Provide the (X, Y) coordinate of the cell's center where the given text is located.  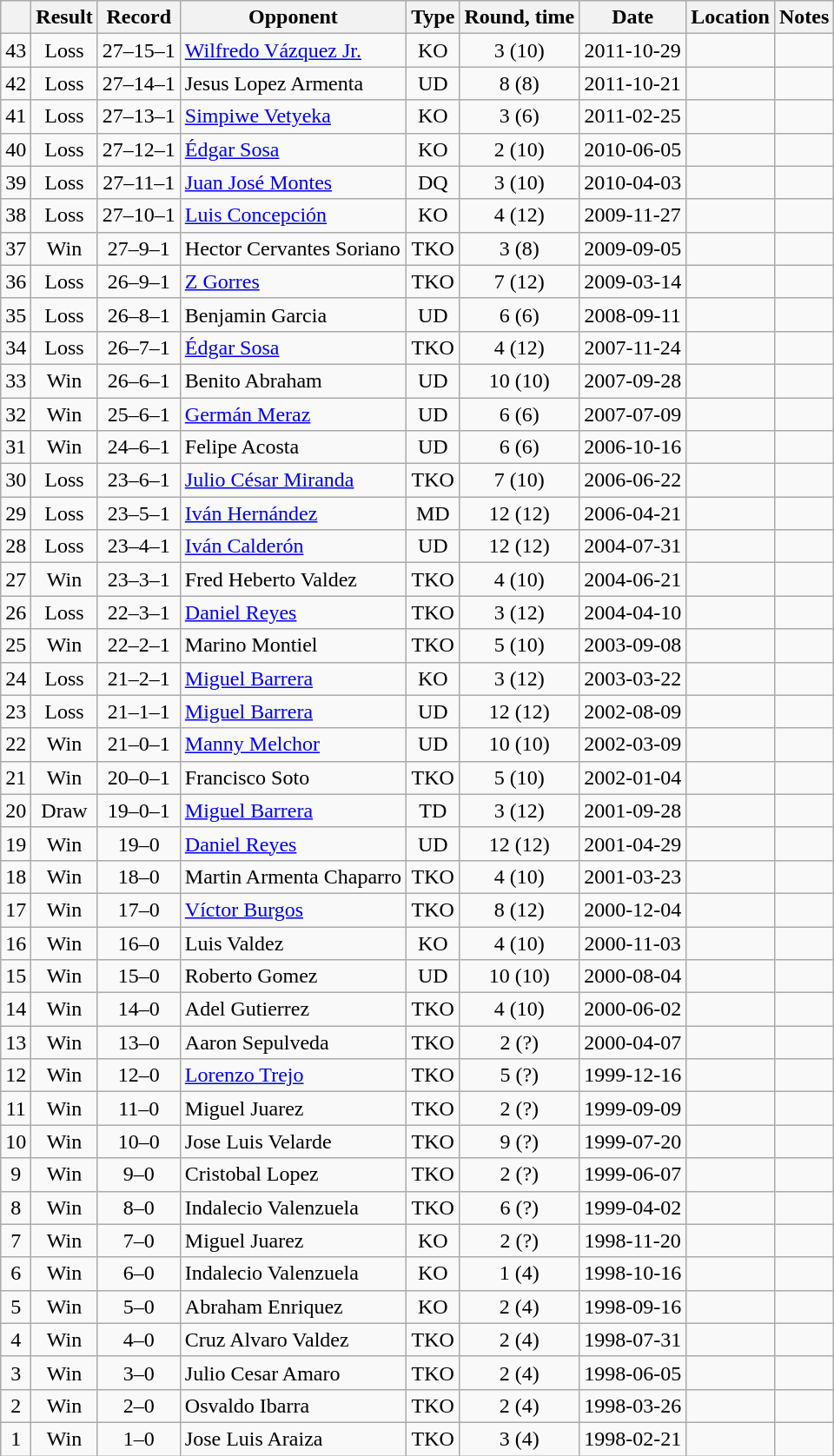
7 (16, 1241)
26–7–1 (139, 347)
20 (16, 811)
Date (632, 17)
Francisco Soto (293, 778)
1 (4) (520, 1274)
1998-06-05 (632, 1373)
31 (16, 447)
2000-11-03 (632, 943)
14 (16, 1009)
3 (16, 1373)
Simpiwe Vetyeka (293, 116)
Julio César Miranda (293, 480)
21–0–1 (139, 745)
26–8–1 (139, 314)
13 (16, 1042)
27–13–1 (139, 116)
Benito Abraham (293, 381)
Luis Concepción (293, 215)
22–2–1 (139, 645)
2002-03-09 (632, 745)
2 (10) (520, 149)
Luis Valdez (293, 943)
Record (139, 17)
27–9–1 (139, 248)
4 (16, 1340)
33 (16, 381)
9–0 (139, 1175)
Felipe Acosta (293, 447)
Wilfredo Vázquez Jr. (293, 50)
12 (16, 1075)
Result (64, 17)
1998-03-26 (632, 1406)
Draw (64, 811)
11–0 (139, 1109)
Iván Hernández (293, 513)
2003-09-08 (632, 645)
1999-04-02 (632, 1208)
Abraham Enriquez (293, 1307)
5 (16, 1307)
8 (8) (520, 83)
7 (12) (520, 281)
15–0 (139, 976)
38 (16, 215)
Roberto Gomez (293, 976)
Round, time (520, 17)
1998-09-16 (632, 1307)
2009-03-14 (632, 281)
Juan José Montes (293, 182)
2004-07-31 (632, 546)
Cruz Alvaro Valdez (293, 1340)
36 (16, 281)
32 (16, 414)
17 (16, 910)
9 (?) (520, 1142)
19 (16, 844)
6 (16, 1274)
2007-07-09 (632, 414)
35 (16, 314)
23–3–1 (139, 579)
Benjamin Garcia (293, 314)
Manny Melchor (293, 745)
Iván Calderón (293, 546)
Cristobal Lopez (293, 1175)
1–0 (139, 1439)
1998-11-20 (632, 1241)
2 (16, 1406)
19–0–1 (139, 811)
DQ (433, 182)
29 (16, 513)
1999-06-07 (632, 1175)
Jose Luis Araiza (293, 1439)
1999-12-16 (632, 1075)
26–6–1 (139, 381)
1998-07-31 (632, 1340)
1998-02-21 (632, 1439)
Julio Cesar Amaro (293, 1373)
MD (433, 513)
Z Gorres (293, 281)
Type (433, 17)
Martin Armenta Chaparro (293, 877)
1 (16, 1439)
Jesus Lopez Armenta (293, 83)
27–11–1 (139, 182)
2009-11-27 (632, 215)
17–0 (139, 910)
Víctor Burgos (293, 910)
5 (?) (520, 1075)
2004-06-21 (632, 579)
24–6–1 (139, 447)
10 (16, 1142)
2009-09-05 (632, 248)
8–0 (139, 1208)
9 (16, 1175)
TD (433, 811)
16–0 (139, 943)
2001-03-23 (632, 877)
14–0 (139, 1009)
20–0–1 (139, 778)
Location (731, 17)
25–6–1 (139, 414)
2000-06-02 (632, 1009)
1999-07-20 (632, 1142)
Hector Cervantes Soriano (293, 248)
23–6–1 (139, 480)
3 (8) (520, 248)
Osvaldo Ibarra (293, 1406)
41 (16, 116)
25 (16, 645)
28 (16, 546)
10–0 (139, 1142)
8 (16, 1208)
40 (16, 149)
Aaron Sepulveda (293, 1042)
7–0 (139, 1241)
Fred Heberto Valdez (293, 579)
Marino Montiel (293, 645)
2000-08-04 (632, 976)
2003-03-22 (632, 678)
2002-01-04 (632, 778)
23–4–1 (139, 546)
27–15–1 (139, 50)
7 (10) (520, 480)
Lorenzo Trejo (293, 1075)
1998-10-16 (632, 1274)
2002-08-09 (632, 711)
34 (16, 347)
2004-04-10 (632, 612)
2006-10-16 (632, 447)
21–1–1 (139, 711)
21 (16, 778)
21–2–1 (139, 678)
26–9–1 (139, 281)
23–5–1 (139, 513)
18 (16, 877)
3 (4) (520, 1439)
30 (16, 480)
24 (16, 678)
4–0 (139, 1340)
2007-11-24 (632, 347)
22–3–1 (139, 612)
27 (16, 579)
23 (16, 711)
2010-04-03 (632, 182)
39 (16, 182)
27–10–1 (139, 215)
2008-09-11 (632, 314)
27–12–1 (139, 149)
Germán Meraz (293, 414)
2011-02-25 (632, 116)
6 (?) (520, 1208)
2006-04-21 (632, 513)
37 (16, 248)
2001-09-28 (632, 811)
2006-06-22 (632, 480)
22 (16, 745)
2000-04-07 (632, 1042)
2001-04-29 (632, 844)
1999-09-09 (632, 1109)
2011-10-29 (632, 50)
13–0 (139, 1042)
3–0 (139, 1373)
Notes (804, 17)
27–14–1 (139, 83)
6–0 (139, 1274)
15 (16, 976)
2010-06-05 (632, 149)
Jose Luis Velarde (293, 1142)
2007-09-28 (632, 381)
5–0 (139, 1307)
3 (6) (520, 116)
18–0 (139, 877)
2000-12-04 (632, 910)
42 (16, 83)
8 (12) (520, 910)
16 (16, 943)
Opponent (293, 17)
2011-10-21 (632, 83)
26 (16, 612)
2–0 (139, 1406)
12–0 (139, 1075)
19–0 (139, 844)
Adel Gutierrez (293, 1009)
11 (16, 1109)
43 (16, 50)
